From the cell containing the given text, extract its center point as (X, Y) coordinate. 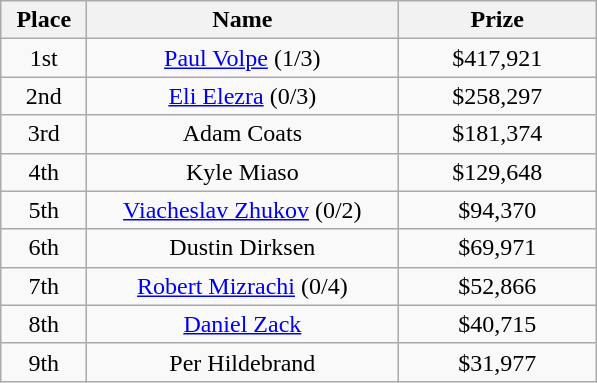
2nd (44, 96)
Eli Elezra (0/3) (242, 96)
$94,370 (498, 210)
Viacheslav Zhukov (0/2) (242, 210)
1st (44, 58)
Prize (498, 20)
4th (44, 172)
Daniel Zack (242, 324)
$258,297 (498, 96)
Adam Coats (242, 134)
$31,977 (498, 362)
Dustin Dirksen (242, 248)
3rd (44, 134)
$52,866 (498, 286)
$40,715 (498, 324)
Place (44, 20)
$417,921 (498, 58)
Kyle Miaso (242, 172)
Per Hildebrand (242, 362)
Name (242, 20)
7th (44, 286)
Robert Mizrachi (0/4) (242, 286)
$69,971 (498, 248)
5th (44, 210)
8th (44, 324)
6th (44, 248)
9th (44, 362)
Paul Volpe (1/3) (242, 58)
$129,648 (498, 172)
$181,374 (498, 134)
